From the cell containing the given text, extract its center point as (X, Y) coordinate. 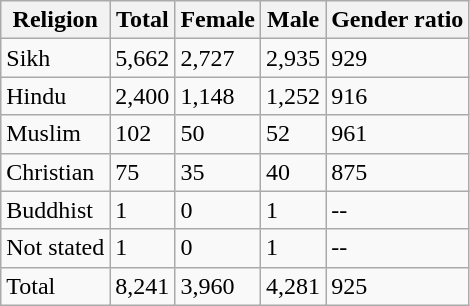
5,662 (142, 58)
Christian (56, 172)
Muslim (56, 134)
2,935 (294, 58)
40 (294, 172)
102 (142, 134)
929 (398, 58)
Sikh (56, 58)
Hindu (56, 96)
Religion (56, 20)
925 (398, 286)
3,960 (218, 286)
1,148 (218, 96)
75 (142, 172)
Gender ratio (398, 20)
4,281 (294, 286)
961 (398, 134)
2,727 (218, 58)
916 (398, 96)
Female (218, 20)
8,241 (142, 286)
52 (294, 134)
Buddhist (56, 210)
35 (218, 172)
Not stated (56, 248)
50 (218, 134)
Male (294, 20)
875 (398, 172)
2,400 (142, 96)
1,252 (294, 96)
